From the cell containing the given text, extract its center point as (X, Y) coordinate. 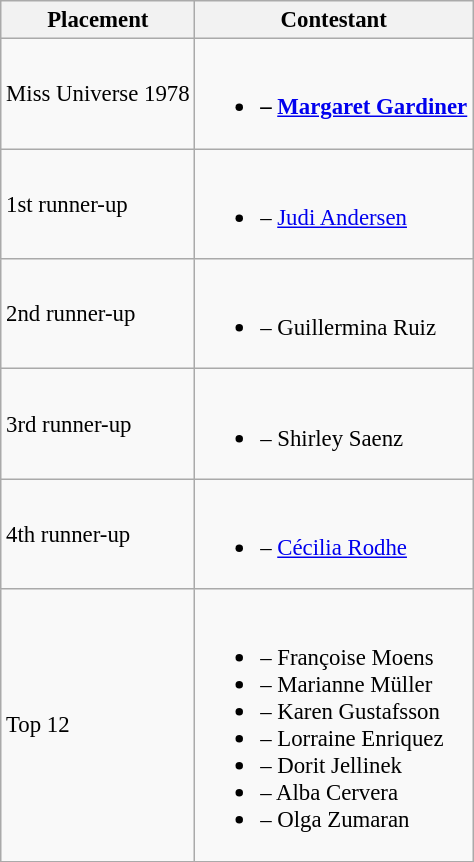
Placement (98, 20)
Top 12 (98, 725)
– Judi Andersen (334, 204)
– Shirley Saenz (334, 424)
3rd runner-up (98, 424)
4th runner-up (98, 534)
– Guillermina Ruiz (334, 314)
1st runner-up (98, 204)
2nd runner-up (98, 314)
Miss Universe 1978 (98, 94)
– Margaret Gardiner (334, 94)
Contestant (334, 20)
– Françoise Moens – Marianne Müller – Karen Gustafsson – Lorraine Enriquez – Dorit Jellinek – Alba Cervera – Olga Zumaran (334, 725)
– Cécilia Rodhe (334, 534)
